Return (x, y) of the center of cell containing provided text 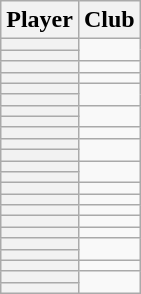
Player (40, 20)
Club (109, 20)
